Capture the cell that displays the provided text and extract its (X, Y) central coordinate. 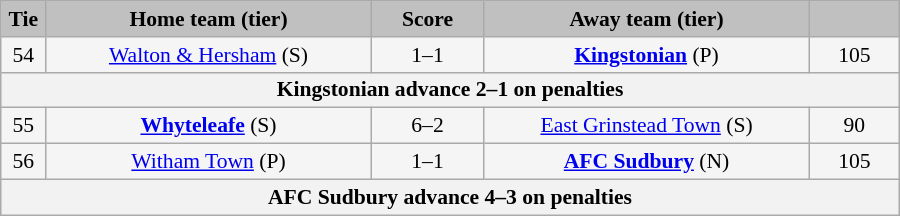
56 (24, 162)
Score (427, 19)
Whyteleafe (S) (209, 126)
AFC Sudbury (N) (647, 162)
90 (854, 126)
Walton & Hersham (S) (209, 55)
Home team (tier) (209, 19)
Kingstonian (P) (647, 55)
54 (24, 55)
Witham Town (P) (209, 162)
Tie (24, 19)
Kingstonian advance 2–1 on penalties (450, 90)
6–2 (427, 126)
Away team (tier) (647, 19)
East Grinstead Town (S) (647, 126)
55 (24, 126)
AFC Sudbury advance 4–3 on penalties (450, 197)
